Detect which cell encompasses the target text, then output its [x, y] center coordinate. 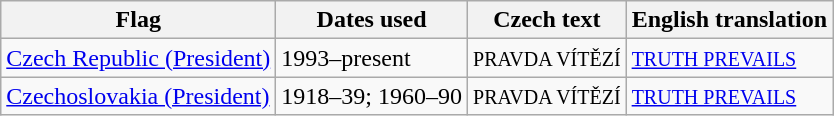
Czechoslovakia (President) [138, 96]
English translation [729, 20]
Czech Republic (President) [138, 58]
Flag [138, 20]
Dates used [372, 20]
1918–39; 1960–90 [372, 96]
1993–present [372, 58]
Czech text [546, 20]
